Identify which cell holds the provided text, then report its (x, y) central coordinate. 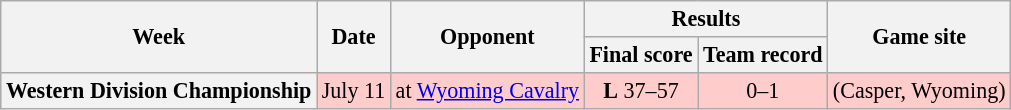
L 37–57 (641, 90)
July 11 (354, 90)
(Casper, Wyoming) (920, 90)
Week (159, 36)
Date (354, 36)
Opponent (487, 36)
Western Division Championship (159, 90)
Final score (641, 54)
Game site (920, 36)
at Wyoming Cavalry (487, 90)
Team record (763, 54)
Results (706, 18)
0–1 (763, 90)
